Detect which cell encompasses the target text, then output its (x, y) center coordinate. 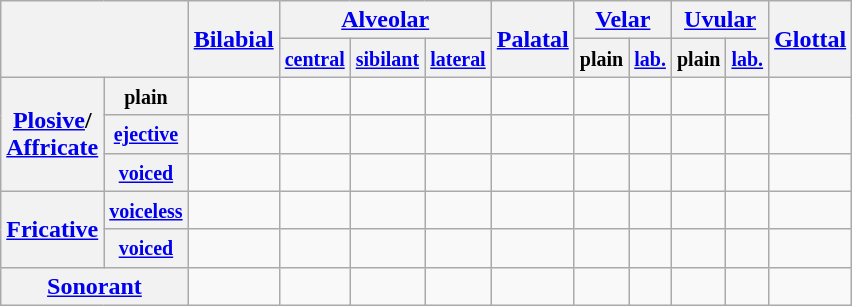
Velar (622, 20)
Uvular (720, 20)
central (314, 58)
lateral (458, 58)
ejective (146, 134)
Glottal (810, 39)
Fricative (52, 229)
Bilabial (234, 39)
voiceless (146, 210)
Sonorant (94, 286)
Plosive/Affricate (52, 134)
sibilant (387, 58)
Palatal (532, 39)
Alveolar (385, 20)
